Identify which cell holds the provided text, then report its [X, Y] central coordinate. 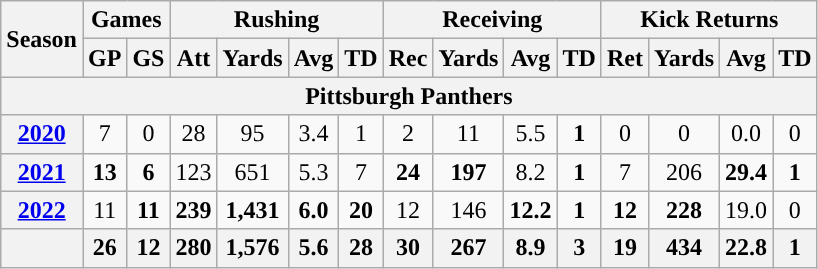
651 [252, 172]
5.5 [530, 134]
3.4 [314, 134]
239 [194, 210]
Ret [624, 58]
8.2 [530, 172]
267 [468, 248]
22.8 [746, 248]
3 [579, 248]
8.9 [530, 248]
280 [194, 248]
Rushing [276, 20]
434 [684, 248]
29.4 [746, 172]
GP [104, 58]
1,576 [252, 248]
95 [252, 134]
13 [104, 172]
1,431 [252, 210]
197 [468, 172]
GS [148, 58]
123 [194, 172]
Pittsburgh Panthers [409, 96]
0.0 [746, 134]
Kick Returns [709, 20]
228 [684, 210]
12.2 [530, 210]
Rec [408, 58]
Receiving [492, 20]
2 [408, 134]
2020 [42, 134]
24 [408, 172]
30 [408, 248]
Att [194, 58]
146 [468, 210]
19.0 [746, 210]
5.3 [314, 172]
206 [684, 172]
6.0 [314, 210]
26 [104, 248]
20 [361, 210]
2022 [42, 210]
19 [624, 248]
5.6 [314, 248]
6 [148, 172]
Games [126, 20]
2021 [42, 172]
Season [42, 39]
